Determine the (x, y) coordinate at the center of the cell enclosing the given text.  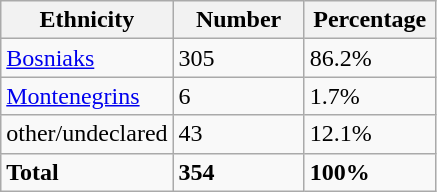
305 (238, 58)
354 (238, 172)
Percentage (370, 20)
100% (370, 172)
Ethnicity (87, 20)
12.1% (370, 134)
43 (238, 134)
86.2% (370, 58)
6 (238, 96)
other/undeclared (87, 134)
1.7% (370, 96)
Total (87, 172)
Number (238, 20)
Bosniaks (87, 58)
Montenegrins (87, 96)
